Locate the cell with the specified text and output its (X, Y) center coordinate. 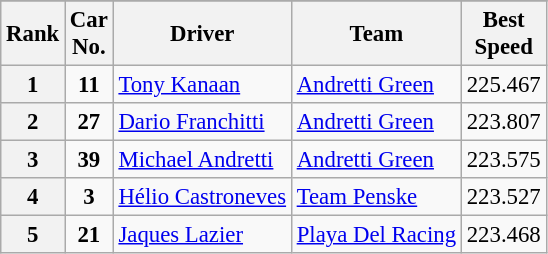
5 (33, 235)
Dario Franchitti (202, 122)
Michael Andretti (202, 160)
225.467 (504, 85)
21 (90, 235)
Jaques Lazier (202, 235)
27 (90, 122)
1 (33, 85)
Team Penske (376, 197)
Playa Del Racing (376, 235)
39 (90, 160)
Driver (202, 34)
BestSpeed (504, 34)
CarNo. (90, 34)
Tony Kanaan (202, 85)
2 (33, 122)
4 (33, 197)
Hélio Castroneves (202, 197)
223.527 (504, 197)
Rank (33, 34)
Team (376, 34)
223.807 (504, 122)
11 (90, 85)
223.575 (504, 160)
223.468 (504, 235)
